Pinpoint the cell where the given text exists, returning its (x, y) midpoint coordinate. 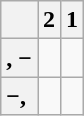
, − (20, 58)
1 (72, 20)
2 (50, 20)
−, (20, 96)
